Provide the [x, y] coordinate of the cell's center where the given text is located.  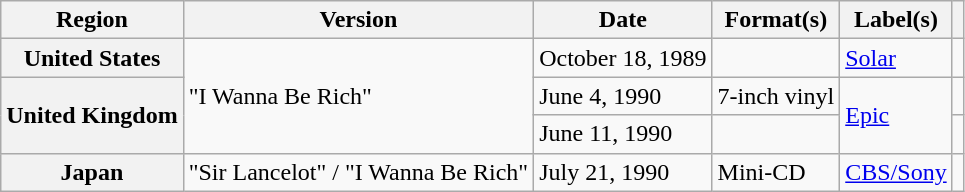
June 11, 1990 [623, 134]
Format(s) [776, 20]
Date [623, 20]
Japan [92, 172]
United States [92, 58]
Solar [896, 58]
7-inch vinyl [776, 96]
July 21, 1990 [623, 172]
"I Wanna Be Rich" [358, 96]
Epic [896, 115]
Mini-CD [776, 172]
United Kingdom [92, 115]
Region [92, 20]
Version [358, 20]
Label(s) [896, 20]
June 4, 1990 [623, 96]
October 18, 1989 [623, 58]
"Sir Lancelot" / "I Wanna Be Rich" [358, 172]
CBS/Sony [896, 172]
